Capture the cell that displays the provided text and extract its [x, y] central coordinate. 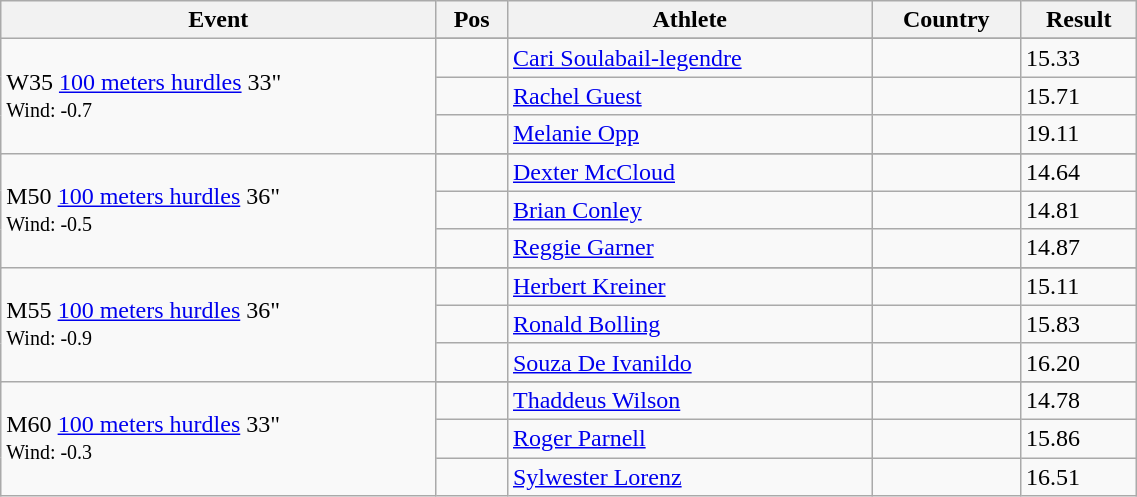
16.51 [1079, 477]
Roger Parnell [689, 438]
15.86 [1079, 438]
W35 100 meters hurdles 33"Wind: -0.7 [218, 96]
15.11 [1079, 286]
Athlete [689, 20]
14.78 [1079, 400]
16.20 [1079, 362]
14.81 [1079, 210]
M50 100 meters hurdles 36"Wind: -0.5 [218, 210]
19.11 [1079, 134]
Result [1079, 20]
Melanie Opp [689, 134]
M55 100 meters hurdles 36"Wind: -0.9 [218, 324]
Brian Conley [689, 210]
Cari Soulabail-legendre [689, 58]
Ronald Bolling [689, 324]
Event [218, 20]
Rachel Guest [689, 96]
Dexter McCloud [689, 172]
Sylwester Lorenz [689, 477]
Thaddeus Wilson [689, 400]
M60 100 meters hurdles 33"Wind: -0.3 [218, 438]
Country [946, 20]
14.64 [1079, 172]
Herbert Kreiner [689, 286]
15.83 [1079, 324]
15.33 [1079, 58]
Reggie Garner [689, 248]
Pos [472, 20]
Souza De Ivanildo [689, 362]
14.87 [1079, 248]
15.71 [1079, 96]
